Determine the (X, Y) coordinate at the center of the cell enclosing the given text.  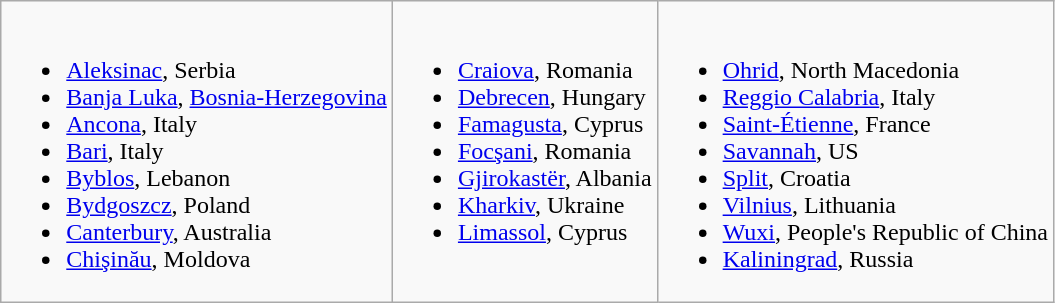
Craiova, Romania Debrecen, Hungary Famagusta, Cyprus Focşani, Romania Gjirokastër, Albania Kharkiv, Ukraine Limassol, Cyprus (524, 152)
Aleksinac, Serbia Banja Luka, Bosnia-Herzegovina Ancona, Italy Bari, Italy Byblos, Lebanon Bydgoszcz, Poland Canterbury, Australia Chişinău, Moldova (197, 152)
